Search for the cell housing the specified text and yield its [x, y] center coordinate. 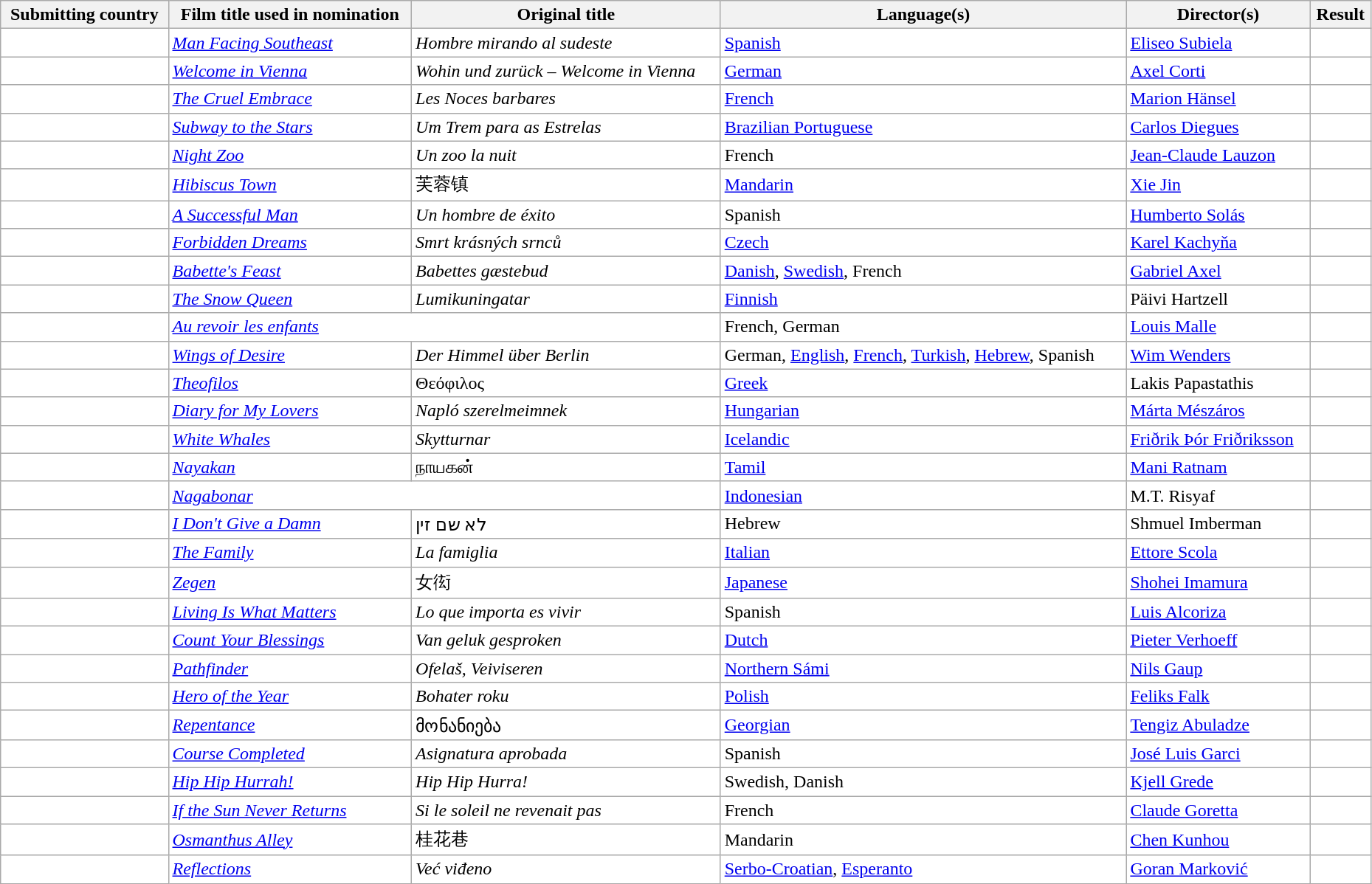
Lakis Papastathis [1218, 383]
Nagabonar [444, 495]
Living Is What Matters [290, 612]
მონანიება [567, 725]
Chen Kunhou [1218, 840]
Nils Gaup [1218, 669]
Forbidden Dreams [290, 243]
Shmuel Imberman [1218, 524]
Welcome in Vienna [290, 71]
La famiglia [567, 553]
Gabriel Axel [1218, 271]
芙蓉镇 [567, 184]
The Snow Queen [290, 299]
M.T. Risyaf [1218, 495]
Babette's Feast [290, 271]
Diary for My Lovers [290, 411]
Ettore Scola [1218, 553]
Tamil [923, 467]
Lo que importa es vivir [567, 612]
Napló szerelmeimnek [567, 411]
Feliks Falk [1218, 697]
German [923, 71]
Eliseo Subiela [1218, 43]
José Luis Garci [1218, 753]
Dutch [923, 640]
Der Himmel über Berlin [567, 355]
Indonesian [923, 495]
Luis Alcoriza [1218, 612]
Original title [567, 15]
Hibiscus Town [290, 184]
Czech [923, 243]
Finnish [923, 299]
Pathfinder [290, 669]
Hip Hip Hurra! [567, 781]
Un zoo la nuit [567, 155]
Theofilos [290, 383]
Director(s) [1218, 15]
Päivi Hartzell [1218, 299]
The Family [290, 553]
Reflections [290, 869]
Babettes gæstebud [567, 271]
Hebrew [923, 524]
Brazilian Portuguese [923, 127]
Θεόφιλος [567, 383]
Hero of the Year [290, 697]
Wohin und zurück – Welcome in Vienna [567, 71]
Ofelaš, Veiviseren [567, 669]
If the Sun Never Returns [290, 809]
Hip Hip Hurrah! [290, 781]
桂花巷 [567, 840]
The Cruel Embrace [290, 99]
Pieter Verhoeff [1218, 640]
לא שם זין [567, 524]
Tengiz Abuladze [1218, 725]
Kjell Grede [1218, 781]
Shohei Imamura [1218, 583]
Les Noces barbares [567, 99]
Humberto Solás [1218, 215]
Asignatura aprobada [567, 753]
Polish [923, 697]
Hombre mirando al sudeste [567, 43]
Georgian [923, 725]
நாயகன் [567, 467]
Carlos Diegues [1218, 127]
Xie Jin [1218, 184]
Smrt krásných srnců [567, 243]
A Successful Man [290, 215]
Night Zoo [290, 155]
Hungarian [923, 411]
Icelandic [923, 439]
Mani Ratnam [1218, 467]
Japanese [923, 583]
Márta Mészáros [1218, 411]
Friðrik Þór Friðriksson [1218, 439]
Result [1340, 15]
Skytturnar [567, 439]
I Don't Give a Damn [290, 524]
Van geluk gesproken [567, 640]
Submitting country [84, 15]
Wings of Desire [290, 355]
Film title used in nomination [290, 15]
Course Completed [290, 753]
Axel Corti [1218, 71]
Repentance [290, 725]
German, English, French, Turkish, Hebrew, Spanish [923, 355]
Si le soleil ne revenait pas [567, 809]
Wim Wenders [1218, 355]
Danish, Swedish, French [923, 271]
Northern Sámi [923, 669]
Goran Marković [1218, 869]
Zegen [290, 583]
Serbo-Croatian, Esperanto [923, 869]
Italian [923, 553]
Swedish, Danish [923, 781]
Um Trem para as Estrelas [567, 127]
Greek [923, 383]
Marion Hänsel [1218, 99]
Osmanthus Alley [290, 840]
Claude Goretta [1218, 809]
White Whales [290, 439]
女衒 [567, 583]
Louis Malle [1218, 327]
Karel Kachyňa [1218, 243]
Bohater roku [567, 697]
French, German [923, 327]
Man Facing Southeast [290, 43]
Au revoir les enfants [444, 327]
Lumikuningatar [567, 299]
Subway to the Stars [290, 127]
Count Your Blessings [290, 640]
Language(s) [923, 15]
Već viđeno [567, 869]
Nayakan [290, 467]
Jean-Claude Lauzon [1218, 155]
Un hombre de éxito [567, 215]
